For the text-containing cell, return its midpoint in (X, Y) coordinate format. 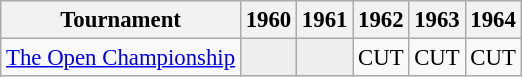
1960 (268, 20)
1962 (381, 20)
Tournament (121, 20)
1963 (437, 20)
The Open Championship (121, 58)
1961 (325, 20)
1964 (493, 20)
